Pinpoint the cell where the given text exists, returning its (X, Y) midpoint coordinate. 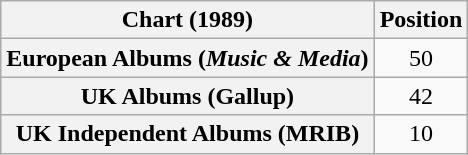
42 (421, 96)
10 (421, 134)
UK Albums (Gallup) (188, 96)
Chart (1989) (188, 20)
Position (421, 20)
50 (421, 58)
UK Independent Albums (MRIB) (188, 134)
European Albums (Music & Media) (188, 58)
